Extract the [X, Y] coordinate from the center of the cell holding the provided text.  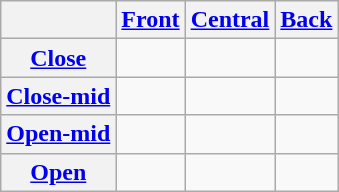
Front [150, 20]
Open [58, 172]
Back [306, 20]
Close-mid [58, 96]
Central [230, 20]
Open-mid [58, 134]
Close [58, 58]
